Search for the cell housing the specified text and yield its (x, y) center coordinate. 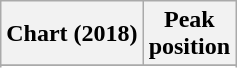
Peak position (189, 34)
Chart (2018) (72, 34)
